Search for the cell housing the specified text and yield its [x, y] center coordinate. 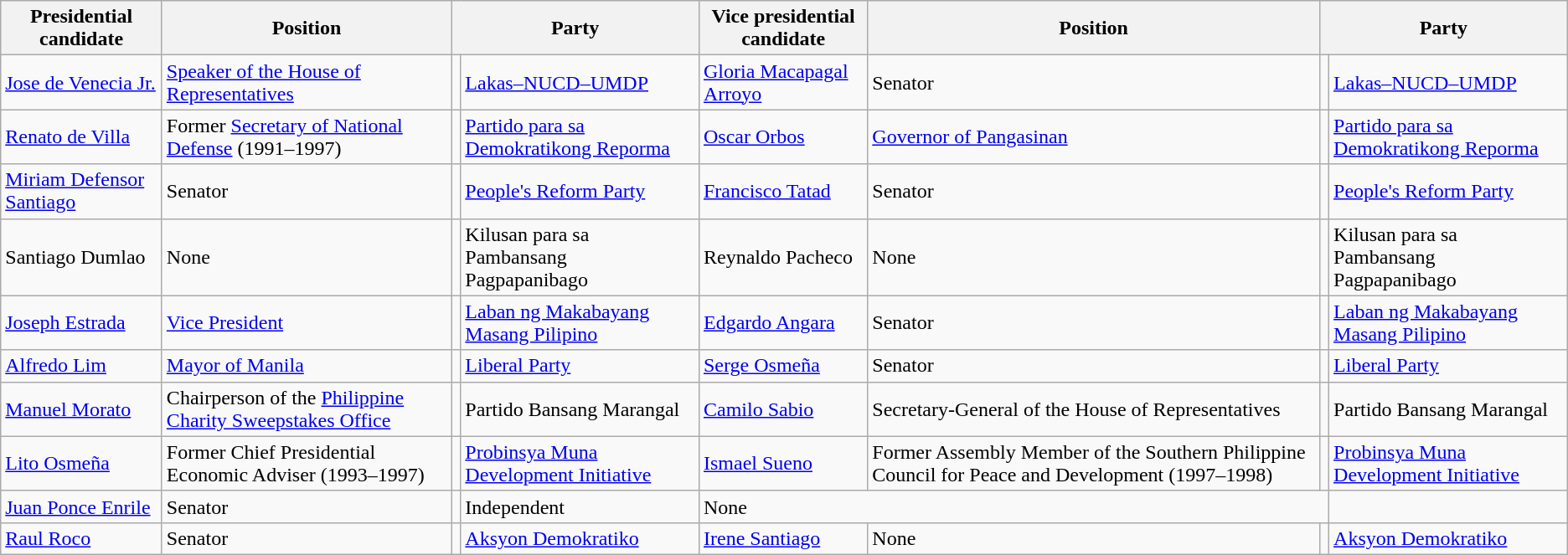
Secretary-General of the House of Representatives [1094, 409]
Alfredo Lim [82, 366]
Serge Osmeña [782, 366]
Chairperson of the Philippine Charity Sweepstakes Office [307, 409]
Presidential candidate [82, 28]
Jose de Venecia Jr. [82, 82]
Santiago Dumlao [82, 257]
Vice presidential candidate [782, 28]
Camilo Sabio [782, 409]
Manuel Morato [82, 409]
Former Assembly Member of the Southern Philippine Council for Peace and Development (1997–1998) [1094, 464]
Lito Osmeña [82, 464]
Speaker of the House of Representatives [307, 82]
Governor of Pangasinan [1094, 137]
Francisco Tatad [782, 191]
Former Secretary of National Defense (1991–1997) [307, 137]
Edgardo Angara [782, 323]
Mayor of Manila [307, 366]
Oscar Orbos [782, 137]
Independent [580, 506]
Vice President [307, 323]
Ismael Sueno [782, 464]
Former Chief Presidential Economic Adviser (1993–1997) [307, 464]
Miriam Defensor Santiago [82, 191]
Juan Ponce Enrile [82, 506]
Joseph Estrada [82, 323]
Gloria Macapagal Arroyo [782, 82]
Reynaldo Pacheco [782, 257]
Raul Roco [82, 538]
Irene Santiago [782, 538]
Renato de Villa [82, 137]
